Find where the given text appears and provide that cell's center as (x, y) coordinate. 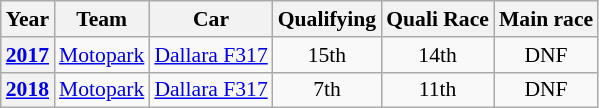
7th (327, 90)
11th (438, 90)
Year (28, 19)
Team (102, 19)
15th (327, 55)
Quali Race (438, 19)
Car (210, 19)
Qualifying (327, 19)
14th (438, 55)
Main race (546, 19)
2018 (28, 90)
2017 (28, 55)
